Identify which cell holds the provided text, then report its [X, Y] central coordinate. 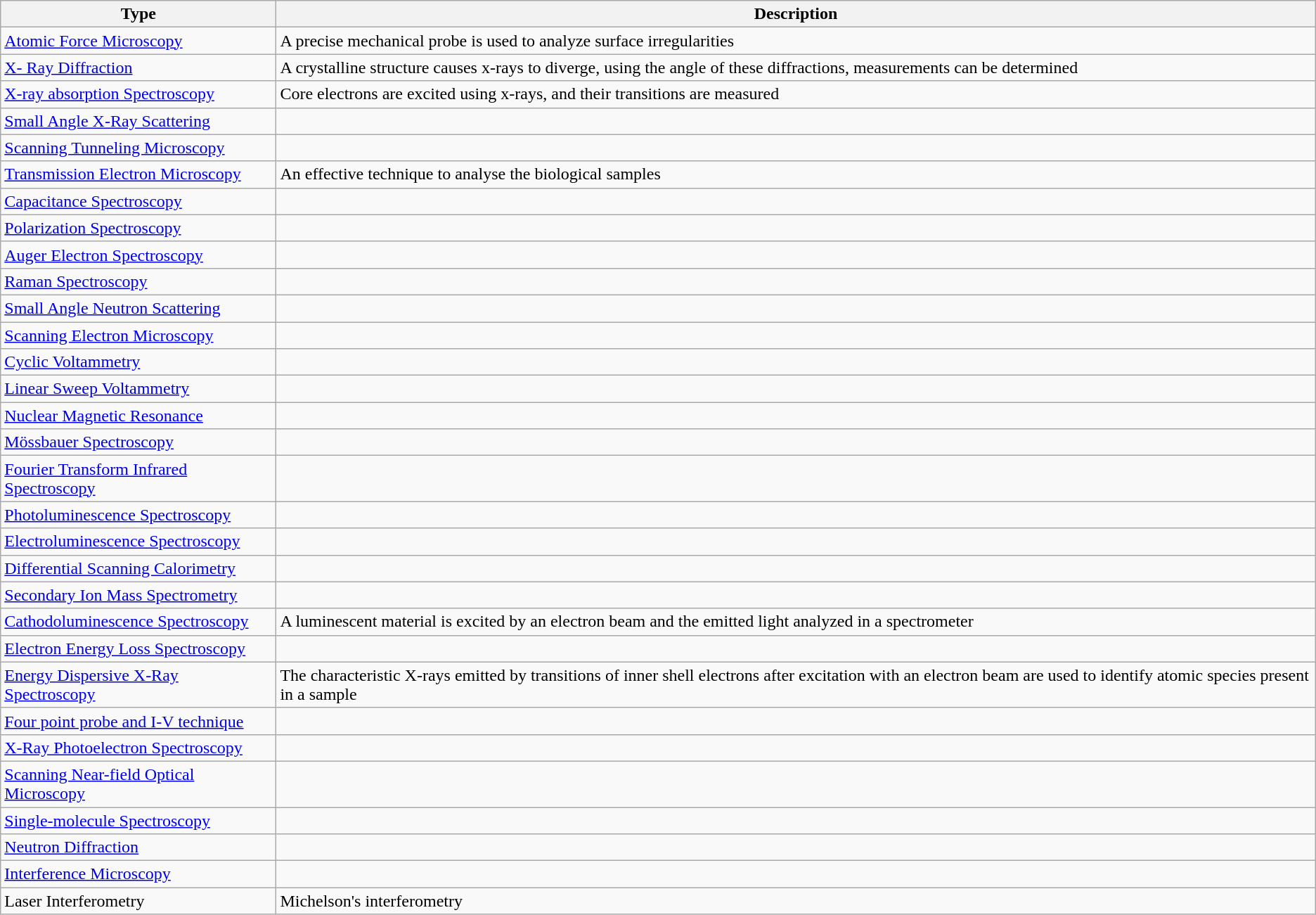
Auger Electron Spectroscopy [138, 255]
Four point probe and I-V technique [138, 721]
Laser Interferometry [138, 901]
A crystalline structure causes x-rays to diverge, using the angle of these diffractions, measurements can be determined [796, 68]
Nuclear Magnetic Resonance [138, 416]
Linear Sweep Voltammetry [138, 389]
Description [796, 14]
Single-molecule Spectroscopy [138, 821]
Type [138, 14]
Cathodoluminescence Spectroscopy [138, 622]
Small Angle Neutron Scattering [138, 308]
X-Ray Photoelectron Spectroscopy [138, 748]
Scanning Tunneling Microscopy [138, 148]
A precise mechanical probe is used to analyze surface irregularities [796, 41]
Transmission Electron Microscopy [138, 174]
Photoluminescence Spectroscopy [138, 515]
Secondary Ion Mass Spectrometry [138, 595]
Michelson's interferometry [796, 901]
X-ray absorption Spectroscopy [138, 94]
An effective technique to analyse the biological samples [796, 174]
Cyclic Voltammetry [138, 362]
Fourier Transform Infrared Spectroscopy [138, 478]
Atomic Force Microscopy [138, 41]
A luminescent material is excited by an electron beam and the emitted light analyzed in a spectrometer [796, 622]
Mössbauer Spectroscopy [138, 442]
X- Ray Diffraction [138, 68]
Neutron Diffraction [138, 847]
Electroluminescence Spectroscopy [138, 542]
Small Angle X-Ray Scattering [138, 121]
Polarization Spectroscopy [138, 228]
Electron Energy Loss Spectroscopy [138, 648]
Capacitance Spectroscopy [138, 201]
Differential Scanning Calorimetry [138, 568]
Scanning Electron Microscopy [138, 335]
Raman Spectroscopy [138, 281]
Scanning Near-field Optical Microscopy [138, 783]
Interference Microscopy [138, 874]
Energy Dispersive X-Ray Spectroscopy [138, 685]
Core electrons are excited using x-rays, and their transitions are measured [796, 94]
